Extract the (X, Y) coordinate from the center of the cell holding the provided text.  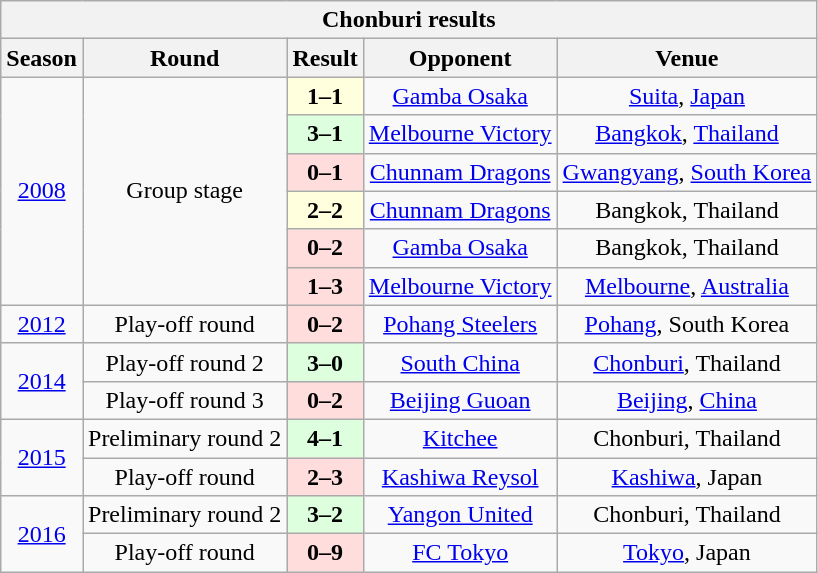
Kashiwa, Japan (687, 477)
Play-off round 2 (184, 362)
Opponent (460, 58)
2008 (42, 191)
Play-off round 3 (184, 400)
3–2 (325, 515)
Round (184, 58)
Yangon United (460, 515)
1–3 (325, 286)
3–1 (325, 134)
Kashiwa Reysol (460, 477)
4–1 (325, 438)
FC Tokyo (460, 553)
2–3 (325, 477)
Beijing Guoan (460, 400)
Season (42, 58)
2016 (42, 534)
Tokyo, Japan (687, 553)
2014 (42, 381)
Venue (687, 58)
2015 (42, 457)
South China (460, 362)
Suita, Japan (687, 96)
1–1 (325, 96)
Beijing, China (687, 400)
Gwangyang, South Korea (687, 172)
0–1 (325, 172)
Melbourne, Australia (687, 286)
Kitchee (460, 438)
Result (325, 58)
Group stage (184, 191)
2–2 (325, 210)
Chonburi results (409, 20)
2012 (42, 324)
0–9 (325, 553)
Pohang Steelers (460, 324)
3–0 (325, 362)
Pohang, South Korea (687, 324)
